Capture the cell that displays the provided text and extract its [X, Y] central coordinate. 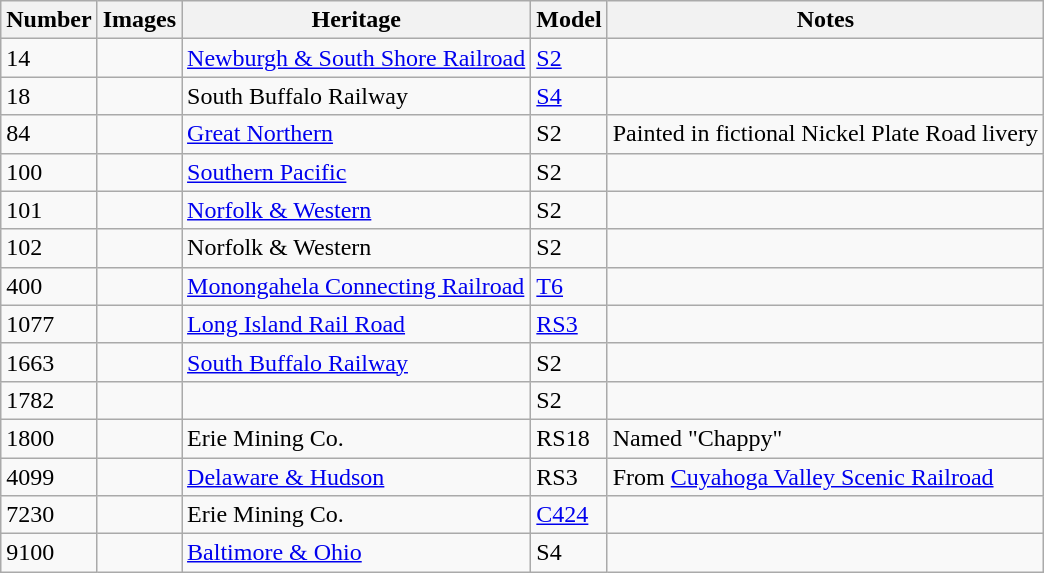
Number [49, 20]
Images [139, 20]
9100 [49, 553]
T6 [569, 286]
Monongahela Connecting Railroad [356, 286]
18 [49, 96]
Heritage [356, 20]
100 [49, 172]
From Cuyahoga Valley Scenic Railroad [825, 477]
1782 [49, 400]
Baltimore & Ohio [356, 553]
Great Northern [356, 134]
101 [49, 210]
Southern Pacific [356, 172]
1663 [49, 362]
C424 [569, 515]
4099 [49, 477]
Painted in fictional Nickel Plate Road livery [825, 134]
102 [49, 248]
Long Island Rail Road [356, 324]
1800 [49, 438]
Named "Chappy" [825, 438]
7230 [49, 515]
Model [569, 20]
84 [49, 134]
Notes [825, 20]
1077 [49, 324]
RS18 [569, 438]
400 [49, 286]
Newburgh & South Shore Railroad [356, 58]
Delaware & Hudson [356, 477]
14 [49, 58]
